Extract the [x, y] coordinate from the center of the cell holding the provided text.  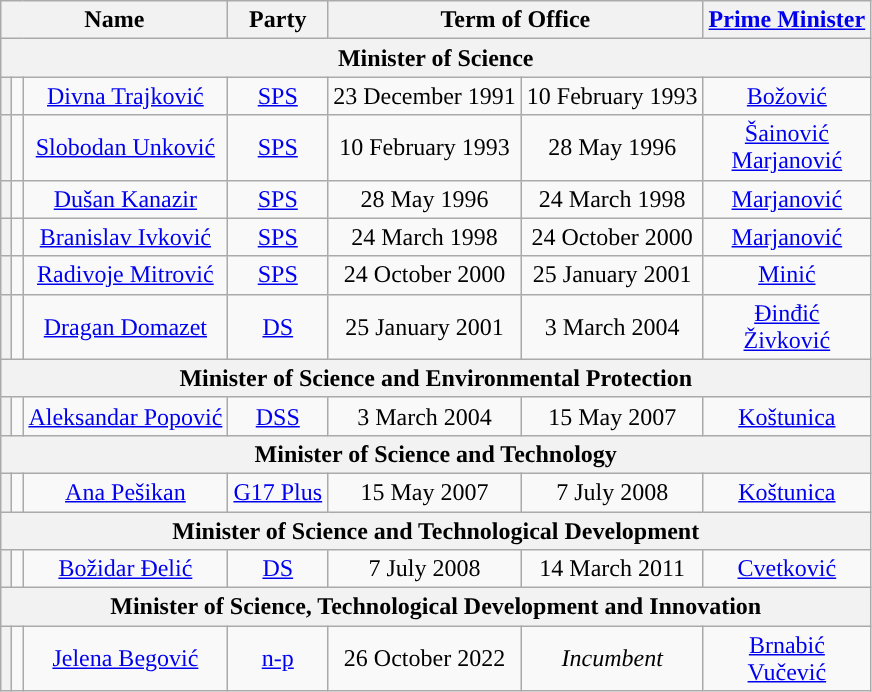
Božović [787, 96]
Šainović Marjanović [787, 148]
Cvetković [787, 569]
Divna Trajković [126, 96]
Name [114, 20]
Minister of Science, Technological Development and Innovation [436, 607]
Aleksandar Popović [126, 416]
Radivoje Mitrović [126, 275]
Dragan Domazet [126, 326]
Minister of Science and Environmental Protection [436, 378]
Minister of Science and Technological Development [436, 531]
G17 Plus [278, 492]
Dušan Kanazir [126, 199]
Minister of Science and Technology [436, 454]
n-p [278, 658]
Jelena Begović [126, 658]
Minister of Science [436, 58]
26 October 2022 [425, 658]
Minić [787, 275]
Ana Pešikan [126, 492]
Party [278, 20]
Prime Minister [787, 20]
14 March 2011 [612, 569]
Đinđić Živković [787, 326]
Slobodan Unković [126, 148]
Branislav Ivković [126, 237]
DSS [278, 416]
23 December 1991 [425, 96]
Božidar Đelić [126, 569]
Term of Office [516, 20]
Brnabić Vučević [787, 658]
Incumbent [612, 658]
